Identify which cell holds the provided text, then report its (X, Y) central coordinate. 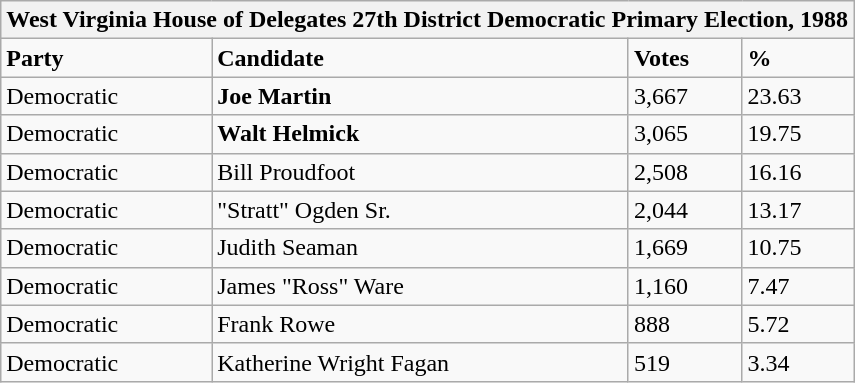
West Virginia House of Delegates 27th District Democratic Primary Election, 1988 (428, 20)
Joe Martin (420, 96)
% (798, 58)
1,160 (685, 286)
23.63 (798, 96)
10.75 (798, 248)
"Stratt" Ogden Sr. (420, 210)
888 (685, 324)
James "Ross" Ware (420, 286)
519 (685, 362)
5.72 (798, 324)
Frank Rowe (420, 324)
1,669 (685, 248)
Party (106, 58)
Judith Seaman (420, 248)
3,667 (685, 96)
Bill Proudfoot (420, 172)
13.17 (798, 210)
3,065 (685, 134)
3.34 (798, 362)
2,508 (685, 172)
7.47 (798, 286)
Katherine Wright Fagan (420, 362)
16.16 (798, 172)
Walt Helmick (420, 134)
Votes (685, 58)
2,044 (685, 210)
19.75 (798, 134)
Candidate (420, 58)
